Pinpoint the cell where the given text exists, returning its (X, Y) midpoint coordinate. 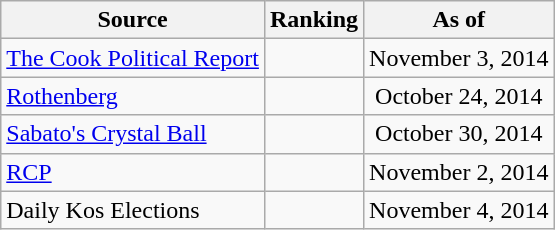
October 30, 2014 (459, 134)
Source (133, 20)
As of (459, 20)
November 2, 2014 (459, 172)
October 24, 2014 (459, 96)
Rothenberg (133, 96)
Ranking (314, 20)
November 3, 2014 (459, 58)
The Cook Political Report (133, 58)
November 4, 2014 (459, 210)
RCP (133, 172)
Sabato's Crystal Ball (133, 134)
Daily Kos Elections (133, 210)
